Detect which cell encompasses the target text, then output its [X, Y] center coordinate. 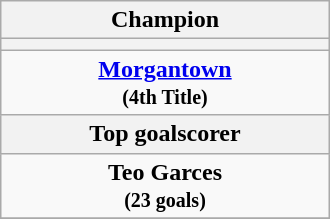
Morgantown(4th Title) [165, 82]
Teo Garces(23 goals) [165, 186]
Top goalscorer [165, 134]
Champion [165, 20]
